Extract the (x, y) coordinate from the center of the cell holding the provided text.  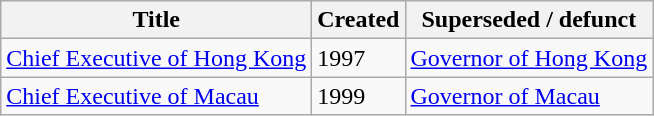
1997 (358, 58)
Superseded / defunct (529, 20)
Created (358, 20)
1999 (358, 96)
Governor of Macau (529, 96)
Chief Executive of Macau (156, 96)
Governor of Hong Kong (529, 58)
Chief Executive of Hong Kong (156, 58)
Title (156, 20)
